Extract the (x, y) coordinate from the center of the cell holding the provided text.  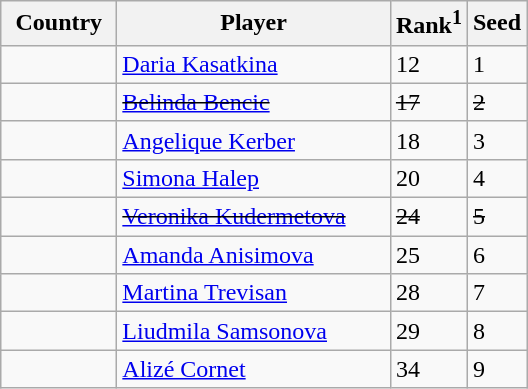
28 (428, 293)
Simona Halep (254, 178)
2 (496, 102)
18 (428, 140)
Belinda Bencic (254, 102)
Country (59, 24)
25 (428, 255)
9 (496, 369)
Player (254, 24)
5 (496, 217)
Veronika Kudermetova (254, 217)
12 (428, 64)
Seed (496, 24)
Amanda Anisimova (254, 255)
Rank1 (428, 24)
3 (496, 140)
6 (496, 255)
Liudmila Samsonova (254, 331)
29 (428, 331)
8 (496, 331)
Alizé Cornet (254, 369)
4 (496, 178)
7 (496, 293)
Angelique Kerber (254, 140)
24 (428, 217)
Martina Trevisan (254, 293)
1 (496, 64)
34 (428, 369)
17 (428, 102)
Daria Kasatkina (254, 64)
20 (428, 178)
